Capture the cell that displays the provided text and extract its [x, y] central coordinate. 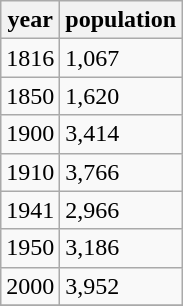
1941 [30, 210]
1,067 [121, 58]
3,952 [121, 286]
1950 [30, 248]
population [121, 20]
3,186 [121, 248]
2000 [30, 286]
1,620 [121, 96]
year [30, 20]
3,414 [121, 134]
2,966 [121, 210]
3,766 [121, 172]
1910 [30, 172]
1850 [30, 96]
1900 [30, 134]
1816 [30, 58]
